Extract the [x, y] coordinate from the center of the cell holding the provided text.  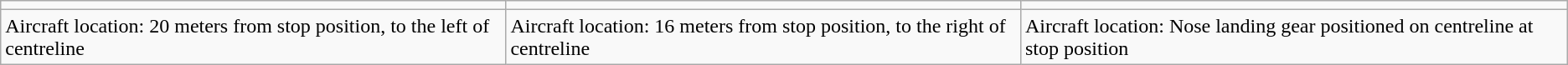
Aircraft location: 20 meters from stop position, to the left of centreline [253, 37]
Aircraft location: 16 meters from stop position, to the right of centreline [764, 37]
Aircraft location: Nose landing gear positioned on centreline at stop position [1293, 37]
